Pinpoint the cell where the given text exists, returning its [X, Y] midpoint coordinate. 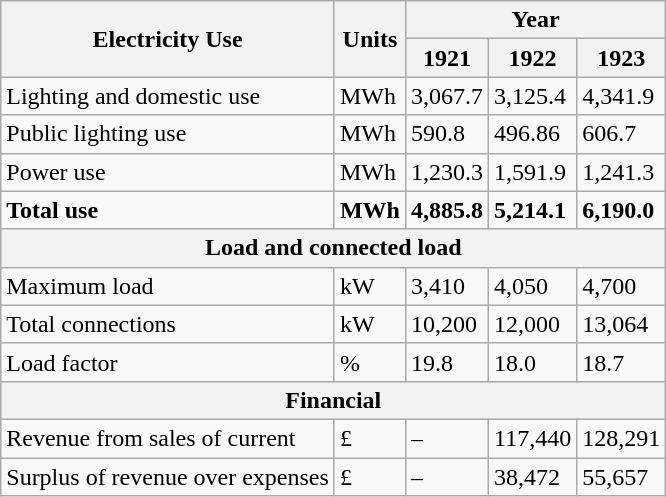
Lighting and domestic use [168, 96]
Surplus of revenue over expenses [168, 477]
4,885.8 [446, 210]
18.0 [533, 362]
1,241.3 [622, 172]
Public lighting use [168, 134]
Power use [168, 172]
5,214.1 [533, 210]
128,291 [622, 438]
590.8 [446, 134]
55,657 [622, 477]
4,050 [533, 286]
Revenue from sales of current [168, 438]
Units [370, 39]
1922 [533, 58]
606.7 [622, 134]
1923 [622, 58]
Total connections [168, 324]
Load factor [168, 362]
Year [535, 20]
496.86 [533, 134]
Financial [334, 400]
Maximum load [168, 286]
13,064 [622, 324]
38,472 [533, 477]
1,230.3 [446, 172]
Electricity Use [168, 39]
3,125.4 [533, 96]
% [370, 362]
117,440 [533, 438]
1,591.9 [533, 172]
Total use [168, 210]
19.8 [446, 362]
4,341.9 [622, 96]
6,190.0 [622, 210]
3,067.7 [446, 96]
12,000 [533, 324]
3,410 [446, 286]
18.7 [622, 362]
1921 [446, 58]
4,700 [622, 286]
Load and connected load [334, 248]
10,200 [446, 324]
